Identify which cell holds the provided text, then report its [x, y] central coordinate. 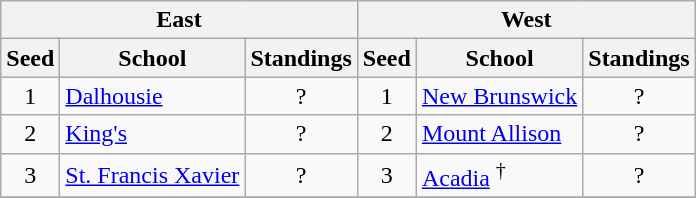
West [526, 20]
New Brunswick [499, 96]
Mount Allison [499, 134]
King's [152, 134]
St. Francis Xavier [152, 176]
Acadia † [499, 176]
East [180, 20]
Dalhousie [152, 96]
